Return the [X, Y] coordinate for the center point of the cell that contains the specified text.  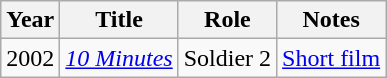
Short film [332, 58]
2002 [30, 58]
10 Minutes [119, 58]
Soldier 2 [227, 58]
Title [119, 20]
Role [227, 20]
Year [30, 20]
Notes [332, 20]
